Extract the [X, Y] coordinate from the center of the cell holding the provided text.  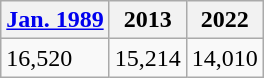
Jan. 1989 [55, 20]
15,214 [148, 58]
2022 [224, 20]
16,520 [55, 58]
14,010 [224, 58]
2013 [148, 20]
